Return (X, Y) of the center of cell containing provided text 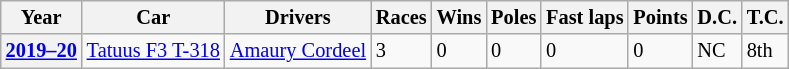
3 (402, 51)
Poles (514, 17)
Drivers (298, 17)
2019–20 (42, 51)
T.C. (766, 17)
NC (718, 51)
Car (154, 17)
Year (42, 17)
Points (660, 17)
8th (766, 51)
Wins (460, 17)
Fast laps (584, 17)
D.C. (718, 17)
Tatuus F3 T-318 (154, 51)
Amaury Cordeel (298, 51)
Races (402, 17)
